Detect which cell encompasses the target text, then output its [X, Y] center coordinate. 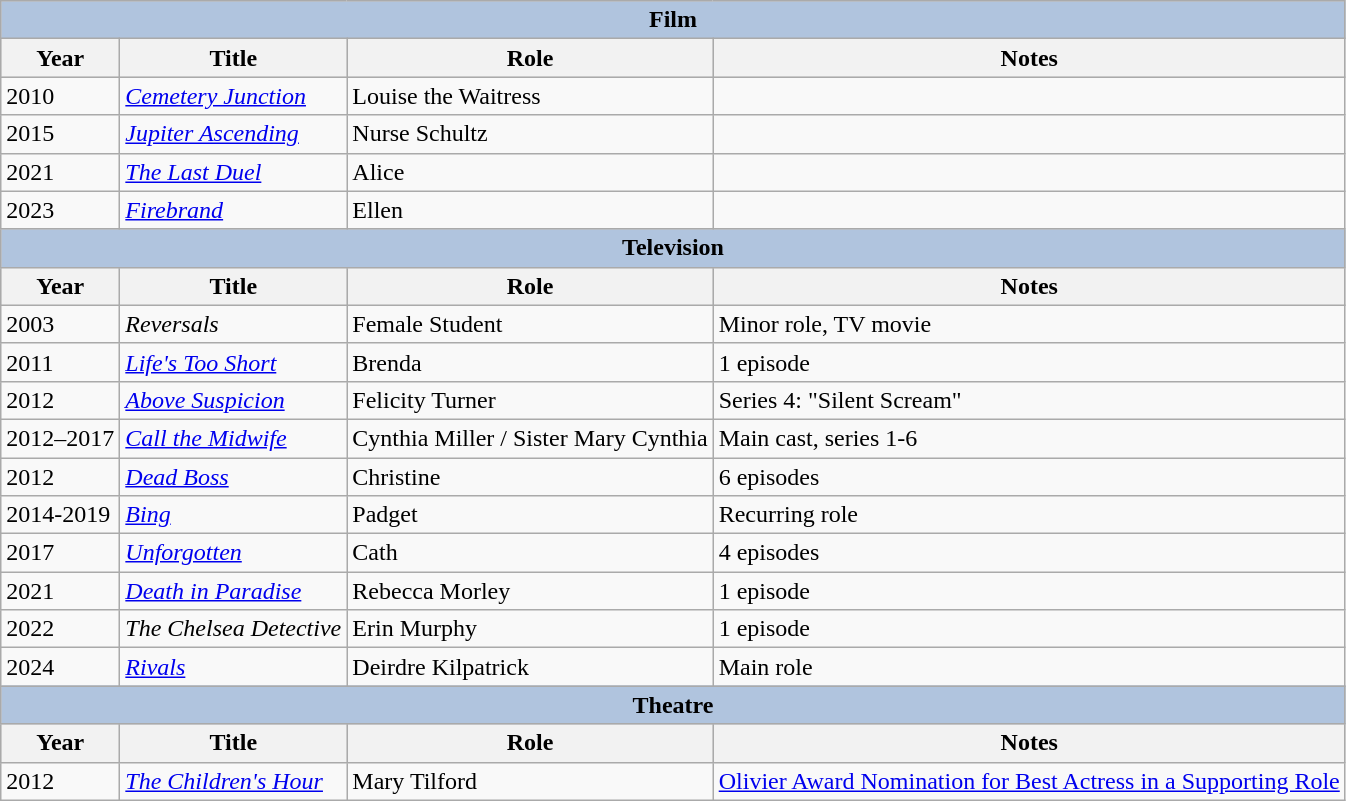
Dead Boss [234, 477]
Louise the Waitress [530, 96]
Reversals [234, 324]
Call the Midwife [234, 438]
2024 [60, 667]
Bing [234, 515]
2017 [60, 553]
Christine [530, 477]
Firebrand [234, 210]
Mary Tilford [530, 781]
Theatre [674, 705]
2015 [60, 134]
Rebecca Morley [530, 591]
Erin Murphy [530, 629]
Minor role, TV movie [1029, 324]
4 episodes [1029, 553]
Main role [1029, 667]
Female Student [530, 324]
Television [674, 248]
2023 [60, 210]
2003 [60, 324]
Series 4: "Silent Scream" [1029, 400]
The Last Duel [234, 172]
Felicity Turner [530, 400]
2011 [60, 362]
The Chelsea Detective [234, 629]
6 episodes [1029, 477]
2014-2019 [60, 515]
Unforgotten [234, 553]
Ellen [530, 210]
Above Suspicion [234, 400]
Main cast, series 1-6 [1029, 438]
Cemetery Junction [234, 96]
Nurse Schultz [530, 134]
Deirdre Kilpatrick [530, 667]
Life's Too Short [234, 362]
The Children's Hour [234, 781]
Olivier Award Nomination for Best Actress in a Supporting Role [1029, 781]
Alice [530, 172]
Film [674, 20]
Brenda [530, 362]
Jupiter Ascending [234, 134]
2012–2017 [60, 438]
2010 [60, 96]
Cath [530, 553]
Death in Paradise [234, 591]
Padget [530, 515]
Recurring role [1029, 515]
2022 [60, 629]
Cynthia Miller / Sister Mary Cynthia [530, 438]
Rivals [234, 667]
